Provide the (X, Y) coordinate of the cell's center where the given text is located.  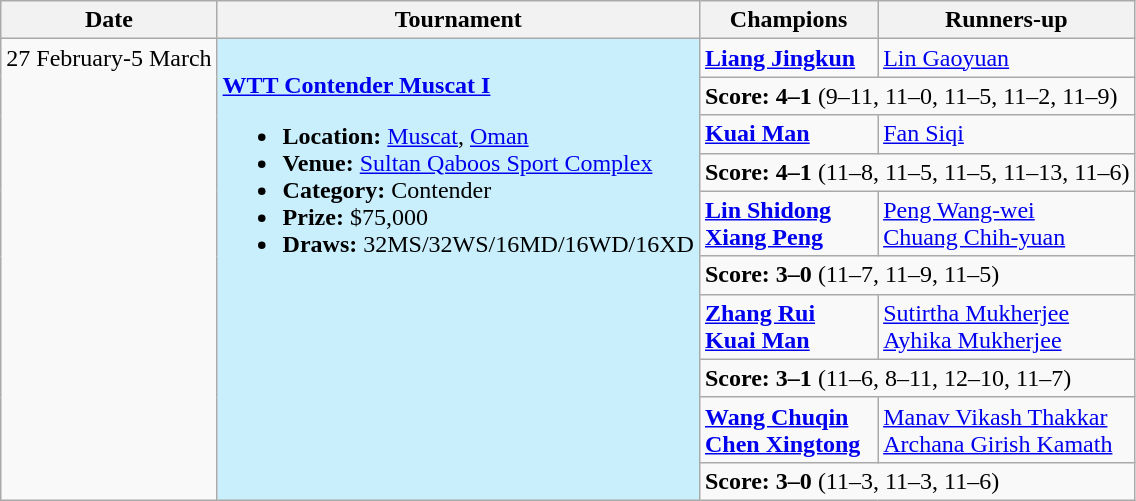
Score: 3–0 (11–3, 11–3, 11–6) (916, 481)
Runners-up (1006, 20)
Date (109, 20)
Kuai Man (788, 134)
Score: 4–1 (11–8, 11–5, 11–5, 11–13, 11–6) (916, 172)
WTT Contender Muscat ILocation: Muscat, OmanVenue: Sultan Qaboos Sport ComplexCategory: ContenderPrize: $75,000Draws: 32MS/32WS/16MD/16WD/16XD (458, 270)
Zhang Rui Kuai Man (788, 326)
Wang Chuqin Chen Xingtong (788, 430)
Sutirtha Mukherjee Ayhika Mukherjee (1006, 326)
Score: 3–1 (11–6, 8–11, 12–10, 11–7) (916, 378)
Fan Siqi (1006, 134)
Lin Gaoyuan (1006, 58)
Champions (788, 20)
Tournament (458, 20)
Score: 4–1 (9–11, 11–0, 11–5, 11–2, 11–9) (916, 96)
Liang Jingkun (788, 58)
Lin Shidong Xiang Peng (788, 224)
27 February-5 March (109, 270)
Manav Vikash Thakkar Archana Girish Kamath (1006, 430)
Peng Wang-wei Chuang Chih-yuan (1006, 224)
Score: 3–0 (11–7, 11–9, 11–5) (916, 275)
